Return (x, y) of the center of cell containing provided text 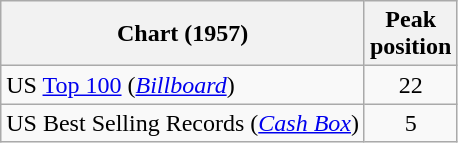
22 (410, 85)
US Top 100 (Billboard) (183, 85)
Chart (1957) (183, 34)
5 (410, 123)
US Best Selling Records (Cash Box) (183, 123)
Peakposition (410, 34)
